Search for the cell housing the specified text and yield its [x, y] center coordinate. 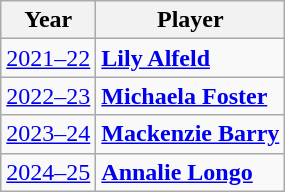
2024–25 [48, 172]
Michaela Foster [190, 96]
2021–22 [48, 58]
2022–23 [48, 96]
Mackenzie Barry [190, 134]
Lily Alfeld [190, 58]
Annalie Longo [190, 172]
Player [190, 20]
2023–24 [48, 134]
Year [48, 20]
